Output the [x, y] coordinate of the center of the cell containing the given text.  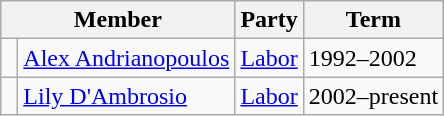
Party [269, 20]
Lily D'Ambrosio [126, 96]
1992–2002 [373, 58]
Alex Andrianopoulos [126, 58]
2002–present [373, 96]
Member [118, 20]
Term [373, 20]
